Identify which cell holds the provided text, then report its [X, Y] central coordinate. 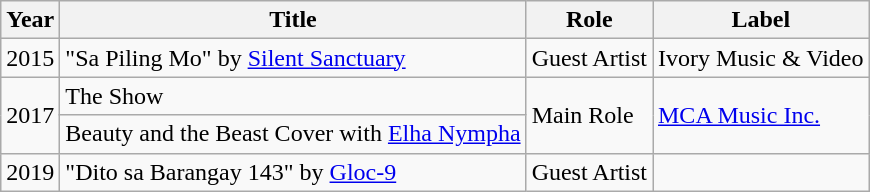
Label [760, 20]
"Dito sa Barangay 143" by Gloc-9 [293, 172]
Beauty and the Beast Cover with Elha Nympha [293, 134]
The Show [293, 96]
Main Role [589, 115]
Ivory Music & Video [760, 58]
Role [589, 20]
Title [293, 20]
Year [30, 20]
"Sa Piling Mo" by Silent Sanctuary [293, 58]
2015 [30, 58]
2019 [30, 172]
MCA Music Inc. [760, 115]
2017 [30, 115]
